Return [X, Y] of the center of cell containing provided text 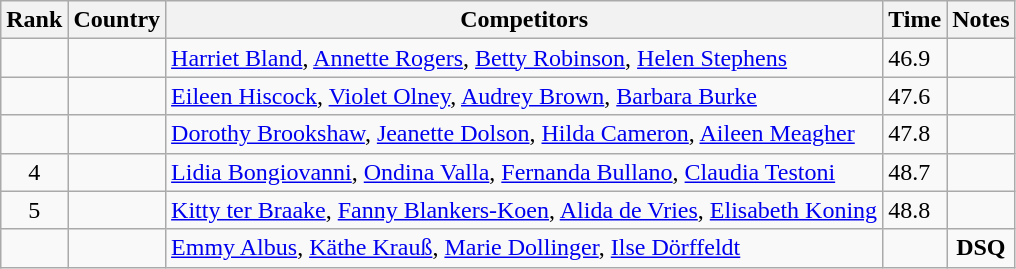
46.9 [915, 58]
47.6 [915, 96]
Dorothy Brookshaw, Jeanette Dolson, Hilda Cameron, Aileen Meagher [524, 134]
Eileen Hiscock, Violet Olney, Audrey Brown, Barbara Burke [524, 96]
DSQ [981, 248]
48.8 [915, 210]
Country [117, 20]
Notes [981, 20]
Emmy Albus, Käthe Krauß, Marie Dollinger, Ilse Dörffeldt [524, 248]
Time [915, 20]
5 [34, 210]
Harriet Bland, Annette Rogers, Betty Robinson, Helen Stephens [524, 58]
Kitty ter Braake, Fanny Blankers-Koen, Alida de Vries, Elisabeth Koning [524, 210]
4 [34, 172]
Competitors [524, 20]
48.7 [915, 172]
Rank [34, 20]
47.8 [915, 134]
Lidia Bongiovanni, Ondina Valla, Fernanda Bullano, Claudia Testoni [524, 172]
